Find where the given text appears and provide that cell's center as (X, Y) coordinate. 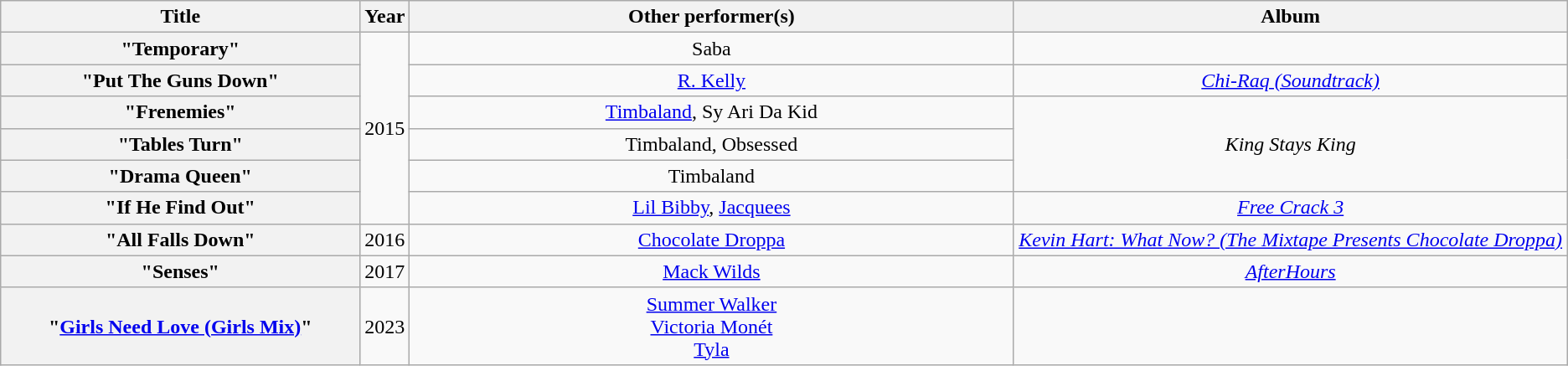
Chocolate Droppa (712, 240)
AfterHours (1290, 271)
Lil Bibby, Jacquees (712, 208)
Chi-Raq (Soundtrack) (1290, 80)
King Stays King (1290, 144)
Other performer(s) (712, 17)
Free Crack 3 (1290, 208)
Timbaland, Sy Ari Da Kid (712, 112)
"Frenemies" (181, 112)
"If He Find Out" (181, 208)
Mack Wilds (712, 271)
"Temporary" (181, 49)
2015 (385, 128)
2023 (385, 326)
Year (385, 17)
"All Falls Down" (181, 240)
"Drama Queen" (181, 176)
"Senses" (181, 271)
R. Kelly (712, 80)
"Tables Turn" (181, 144)
2017 (385, 271)
Summer WalkerVictoria MonétTyla (712, 326)
"Put The Guns Down" (181, 80)
Timbaland (712, 176)
Kevin Hart: What Now? (The Mixtape Presents Chocolate Droppa) (1290, 240)
Saba (712, 49)
"Girls Need Love (Girls Mix)" (181, 326)
Album (1290, 17)
Timbaland, Obsessed (712, 144)
2016 (385, 240)
Title (181, 17)
